Detect which cell encompasses the target text, then output its [X, Y] center coordinate. 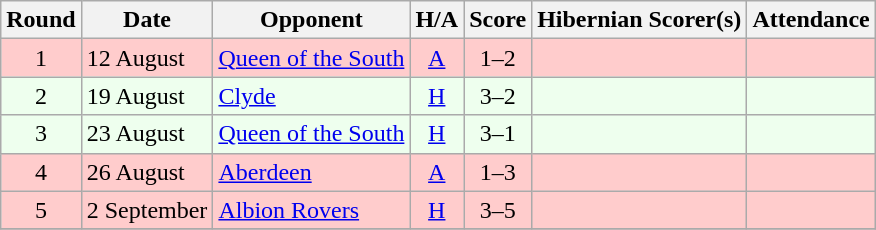
12 August [147, 58]
Date [147, 20]
1–3 [498, 172]
Aberdeen [312, 172]
3–1 [498, 134]
3 [41, 134]
2 September [147, 210]
5 [41, 210]
Score [498, 20]
Hibernian Scorer(s) [640, 20]
19 August [147, 96]
3–5 [498, 210]
26 August [147, 172]
Round [41, 20]
Albion Rovers [312, 210]
1 [41, 58]
Attendance [811, 20]
1–2 [498, 58]
Clyde [312, 96]
4 [41, 172]
H/A [437, 20]
2 [41, 96]
Opponent [312, 20]
3–2 [498, 96]
23 August [147, 134]
